Pinpoint the cell where the given text exists, returning its (X, Y) midpoint coordinate. 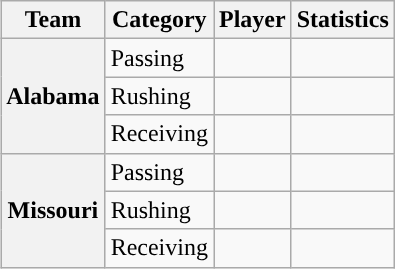
Missouri (53, 210)
Alabama (53, 96)
Statistics (342, 20)
Player (253, 20)
Category (159, 20)
Team (53, 20)
